Capture the cell that displays the provided text and extract its (x, y) central coordinate. 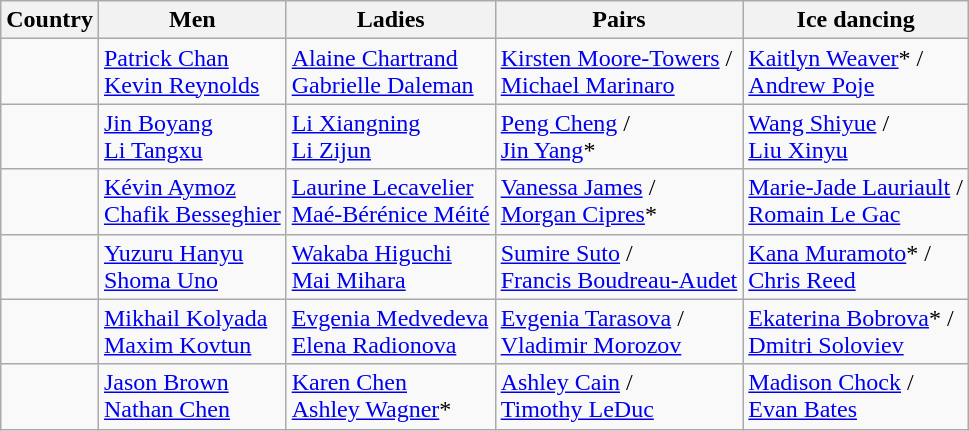
Karen Chen Ashley Wagner* (390, 396)
Ekaterina Bobrova* / Dmitri Soloviev (856, 332)
Vanessa James / Morgan Cipres* (619, 202)
Yuzuru Hanyu Shoma Uno (192, 266)
Sumire Suto / Francis Boudreau-Audet (619, 266)
Madison Chock / Evan Bates (856, 396)
Jin Boyang Li Tangxu (192, 136)
Kirsten Moore-Towers / Michael Marinaro (619, 72)
Kana Muramoto* / Chris Reed (856, 266)
Wakaba Higuchi Mai Mihara (390, 266)
Ashley Cain / Timothy LeDuc (619, 396)
Jason Brown Nathan Chen (192, 396)
Patrick Chan Kevin Reynolds (192, 72)
Alaine Chartrand Gabrielle Daleman (390, 72)
Wang Shiyue / Liu Xinyu (856, 136)
Mikhail Kolyada Maxim Kovtun (192, 332)
Laurine Lecavelier Maé-Bérénice Méité (390, 202)
Pairs (619, 20)
Kévin Aymoz Chafik Besseghier (192, 202)
Men (192, 20)
Li Xiangning Li Zijun (390, 136)
Peng Cheng / Jin Yang* (619, 136)
Ladies (390, 20)
Marie-Jade Lauriault / Romain Le Gac (856, 202)
Evgenia Medvedeva Elena Radionova (390, 332)
Country (50, 20)
Ice dancing (856, 20)
Kaitlyn Weaver* / Andrew Poje (856, 72)
Evgenia Tarasova / Vladimir Morozov (619, 332)
